Detect which cell encompasses the target text, then output its [x, y] center coordinate. 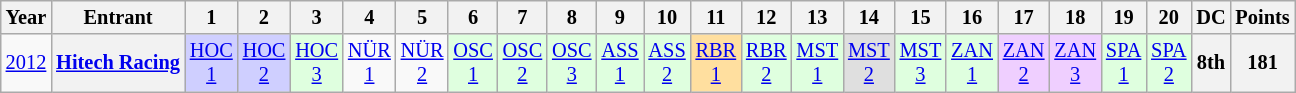
15 [921, 17]
SPA2 [1168, 63]
ASS2 [668, 63]
RBR1 [716, 63]
ZAN2 [1024, 63]
OSC2 [522, 63]
ZAN1 [972, 63]
MST3 [921, 63]
1 [212, 17]
ASS1 [620, 63]
14 [869, 17]
NÜR2 [422, 63]
13 [817, 17]
181 [1263, 63]
5 [422, 17]
18 [1075, 17]
Points [1263, 17]
OSC3 [572, 63]
SPA1 [1124, 63]
NÜR1 [370, 63]
OSC1 [472, 63]
8th [1210, 63]
12 [766, 17]
9 [620, 17]
2012 [26, 63]
10 [668, 17]
MST2 [869, 63]
17 [1024, 17]
19 [1124, 17]
Entrant [118, 17]
HOC1 [212, 63]
Hitech Racing [118, 63]
7 [522, 17]
MST1 [817, 63]
ZAN3 [1075, 63]
3 [316, 17]
11 [716, 17]
HOC2 [264, 63]
RBR2 [766, 63]
HOC3 [316, 63]
4 [370, 17]
6 [472, 17]
8 [572, 17]
Year [26, 17]
20 [1168, 17]
16 [972, 17]
DC [1210, 17]
2 [264, 17]
